Find where the given text appears and provide that cell's center as [x, y] coordinate. 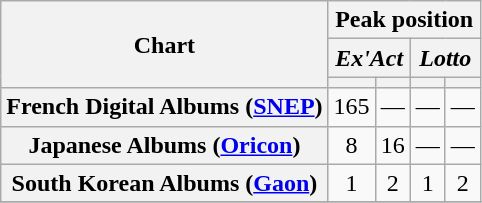
16 [392, 145]
Ex'Act [369, 58]
8 [352, 145]
Peak position [404, 20]
South Korean Albums (Gaon) [164, 183]
French Digital Albums (SNEP) [164, 107]
Lotto [445, 58]
Chart [164, 44]
165 [352, 107]
Japanese Albums (Oricon) [164, 145]
